From the cell containing the given text, extract its center point as (X, Y) coordinate. 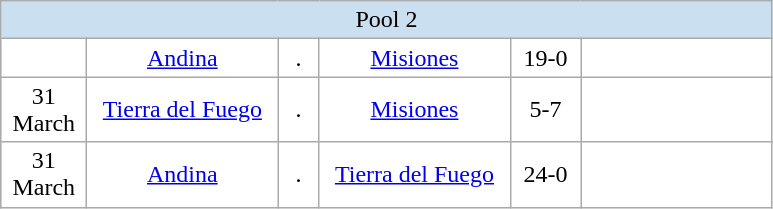
Pool 2 (386, 20)
5-7 (546, 110)
19-0 (546, 58)
24-0 (546, 174)
